Pinpoint the cell where the given text exists, returning its (x, y) midpoint coordinate. 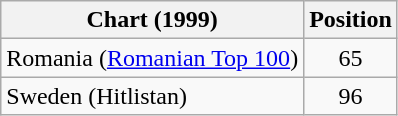
Romania (Romanian Top 100) (152, 58)
Chart (1999) (152, 20)
96 (351, 96)
Sweden (Hitlistan) (152, 96)
65 (351, 58)
Position (351, 20)
